Capture the cell that displays the provided text and extract its (X, Y) central coordinate. 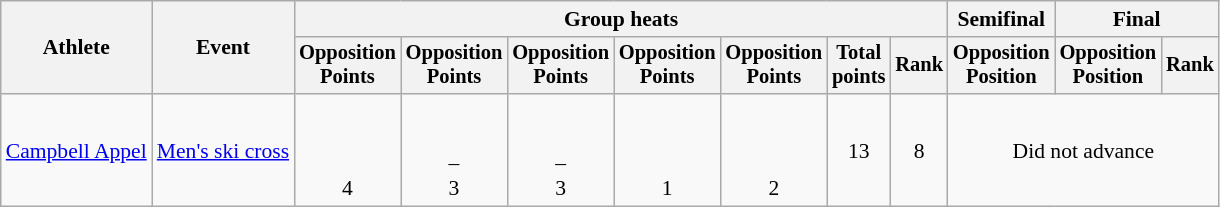
Campbell Appel (76, 150)
Did not advance (1084, 150)
Event (223, 48)
Athlete (76, 48)
2 (774, 150)
4 (348, 150)
8 (919, 150)
13 (858, 150)
Final (1137, 19)
1 (668, 150)
Group heats (621, 19)
Totalpoints (858, 66)
Semifinal (1002, 19)
Men's ski cross (223, 150)
